Determine the (x, y) coordinate at the center of the cell enclosing the given text.  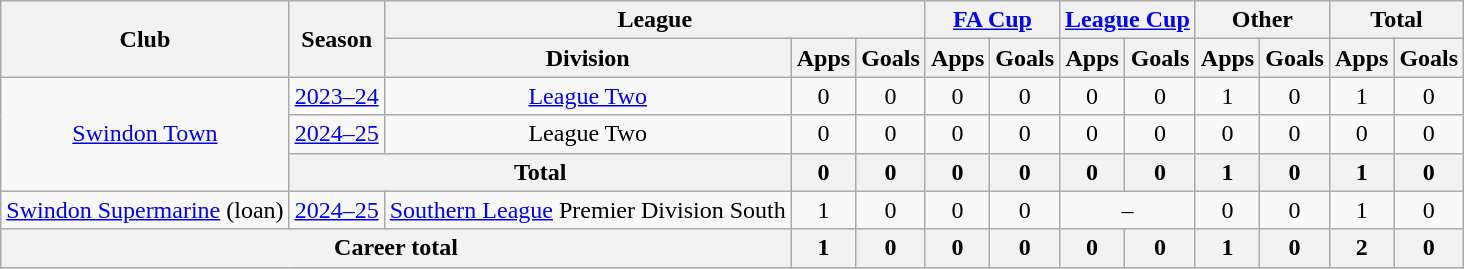
FA Cup (992, 20)
2023–24 (336, 96)
Club (145, 39)
Other (1262, 20)
Season (336, 39)
Career total (396, 248)
Division (588, 58)
Swindon Supermarine (loan) (145, 210)
League (654, 20)
League Cup (1128, 20)
Southern League Premier Division South (588, 210)
2 (1361, 248)
Swindon Town (145, 134)
– (1128, 210)
